Pinpoint the cell where the given text exists, returning its (x, y) midpoint coordinate. 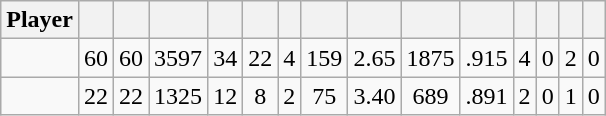
3597 (178, 58)
689 (430, 96)
34 (226, 58)
8 (260, 96)
159 (324, 58)
Player (40, 20)
3.40 (374, 96)
75 (324, 96)
.891 (486, 96)
12 (226, 96)
2.65 (374, 58)
.915 (486, 58)
1325 (178, 96)
1 (570, 96)
1875 (430, 58)
